Extract the (x, y) coordinate from the center of the cell holding the provided text.  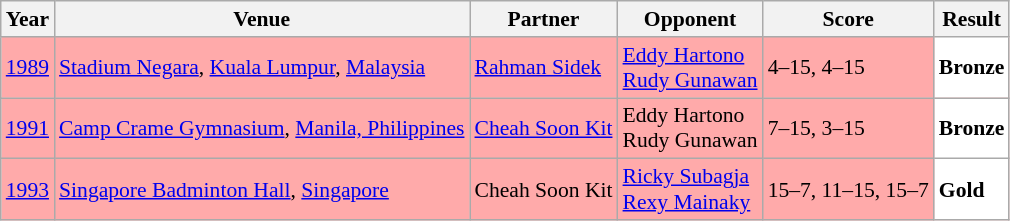
Gold (972, 190)
Stadium Negara, Kuala Lumpur, Malaysia (262, 68)
Partner (544, 19)
Venue (262, 19)
15–7, 11–15, 15–7 (848, 190)
Ricky Subagja Rexy Mainaky (690, 190)
Camp Crame Gymnasium, Manila, Philippines (262, 128)
1993 (28, 190)
Score (848, 19)
Result (972, 19)
Rahman Sidek (544, 68)
1989 (28, 68)
4–15, 4–15 (848, 68)
Singapore Badminton Hall, Singapore (262, 190)
Opponent (690, 19)
7–15, 3–15 (848, 128)
Year (28, 19)
1991 (28, 128)
